Return (X, Y) of the center of cell containing provided text 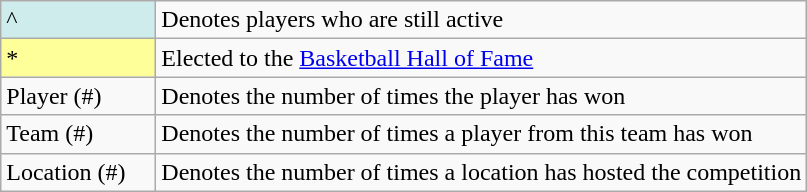
Location (#) (78, 172)
Denotes the number of times the player has won (482, 96)
^ (78, 20)
Elected to the Basketball Hall of Fame (482, 58)
Denotes players who are still active (482, 20)
Team (#) (78, 134)
Player (#) (78, 96)
Denotes the number of times a location has hosted the competition (482, 172)
Denotes the number of times a player from this team has won (482, 134)
* (78, 58)
